Capture the cell that displays the provided text and extract its (X, Y) central coordinate. 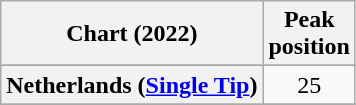
Peakposition (309, 34)
25 (309, 85)
Chart (2022) (132, 34)
Netherlands (Single Tip) (132, 85)
